Identify which cell holds the provided text, then report its (x, y) central coordinate. 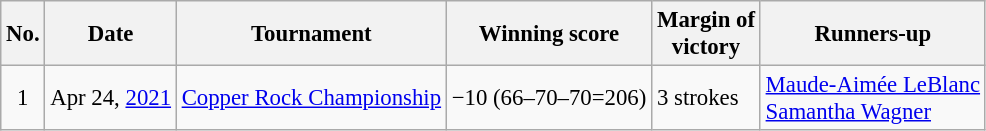
1 (23, 98)
−10 (66–70–70=206) (548, 98)
No. (23, 34)
3 strokes (706, 98)
Date (110, 34)
Tournament (311, 34)
Copper Rock Championship (311, 98)
Margin ofvictory (706, 34)
Winning score (548, 34)
Apr 24, 2021 (110, 98)
Runners-up (872, 34)
Maude-Aimée LeBlanc Samantha Wagner (872, 98)
